Search for the cell housing the specified text and yield its [x, y] center coordinate. 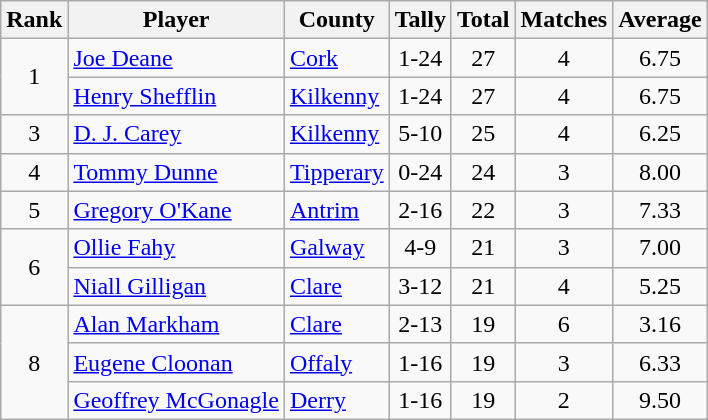
Offaly [336, 362]
6.33 [660, 362]
25 [483, 134]
22 [483, 210]
2 [564, 400]
Average [660, 20]
Gregory O'Kane [176, 210]
D. J. Carey [176, 134]
5.25 [660, 286]
Antrim [336, 210]
Cork [336, 58]
6.25 [660, 134]
0-24 [420, 172]
Rank [34, 20]
8 [34, 362]
5 [34, 210]
Henry Shefflin [176, 96]
Niall Gilligan [176, 286]
Total [483, 20]
County [336, 20]
3-12 [420, 286]
Tally [420, 20]
Alan Markham [176, 324]
4-9 [420, 248]
Player [176, 20]
1 [34, 77]
24 [483, 172]
Matches [564, 20]
Geoffrey McGonagle [176, 400]
9.50 [660, 400]
7.00 [660, 248]
7.33 [660, 210]
Derry [336, 400]
5-10 [420, 134]
Tipperary [336, 172]
3.16 [660, 324]
Eugene Cloonan [176, 362]
2-13 [420, 324]
Joe Deane [176, 58]
Tommy Dunne [176, 172]
Ollie Fahy [176, 248]
8.00 [660, 172]
Galway [336, 248]
2-16 [420, 210]
